Locate the cell with the specified text and output its (X, Y) center coordinate. 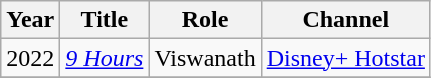
9 Hours (104, 58)
Role (205, 20)
Viswanath (205, 58)
Channel (346, 20)
Year (30, 20)
2022 (30, 58)
Disney+ Hotstar (346, 58)
Title (104, 20)
